For the text-containing cell, return its midpoint in [x, y] coordinate format. 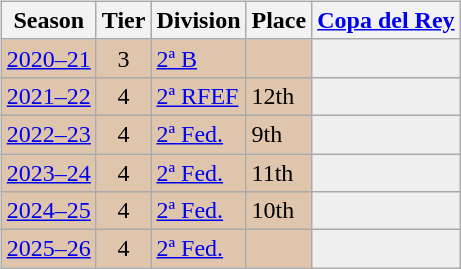
11th [279, 173]
2022–23 [48, 134]
2021–22 [48, 96]
Season [48, 20]
2ª B [198, 58]
2023–24 [48, 173]
Division [198, 20]
2024–25 [48, 211]
2025–26 [48, 249]
9th [279, 134]
Place [279, 20]
10th [279, 211]
2020–21 [48, 58]
Tier [124, 20]
2ª RFEF [198, 96]
3 [124, 58]
12th [279, 96]
Copa del Rey [386, 20]
